Identify which cell holds the provided text, then report its (X, Y) central coordinate. 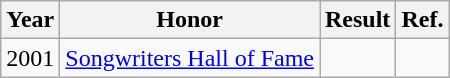
2001 (30, 58)
Songwriters Hall of Fame (190, 58)
Year (30, 20)
Honor (190, 20)
Result (358, 20)
Ref. (422, 20)
